Find where the given text appears and provide that cell's center as (x, y) coordinate. 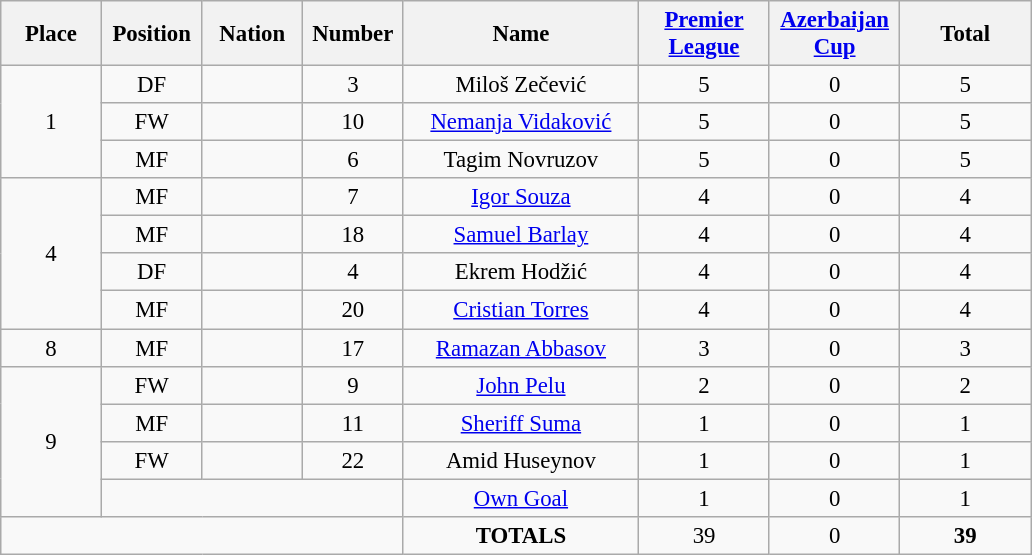
Ramazan Abbasov (521, 348)
8 (52, 348)
22 (354, 460)
Tagim Novruzov (521, 160)
10 (354, 122)
Total (966, 34)
11 (354, 423)
Nemanja Vidaković (521, 122)
Position (152, 34)
TOTALS (521, 536)
20 (354, 310)
Sheriff Suma (521, 423)
Amid Huseynov (521, 460)
Nation (252, 34)
Samuel Barlay (521, 235)
7 (354, 197)
Azerbaijan Cup (834, 34)
Name (521, 34)
John Pelu (521, 385)
Number (354, 34)
18 (354, 235)
Miloš Zečević (521, 85)
Place (52, 34)
Ekrem Hodžić (521, 273)
17 (354, 348)
Igor Souza (521, 197)
6 (354, 160)
Own Goal (521, 498)
Premier League (704, 34)
Cristian Torres (521, 310)
